Scan for the cell matching the given text and deliver its (X, Y) coordinate at center. 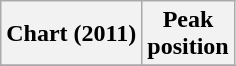
Peakposition (188, 34)
Chart (2011) (72, 34)
